Output the (x, y) coordinate of the center of the cell containing the given text.  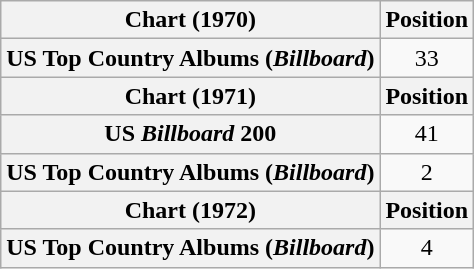
Chart (1972) (190, 210)
4 (427, 248)
Chart (1971) (190, 96)
33 (427, 58)
2 (427, 172)
41 (427, 134)
US Billboard 200 (190, 134)
Chart (1970) (190, 20)
